Provide the (X, Y) coordinate of the cell's center where the given text is located.  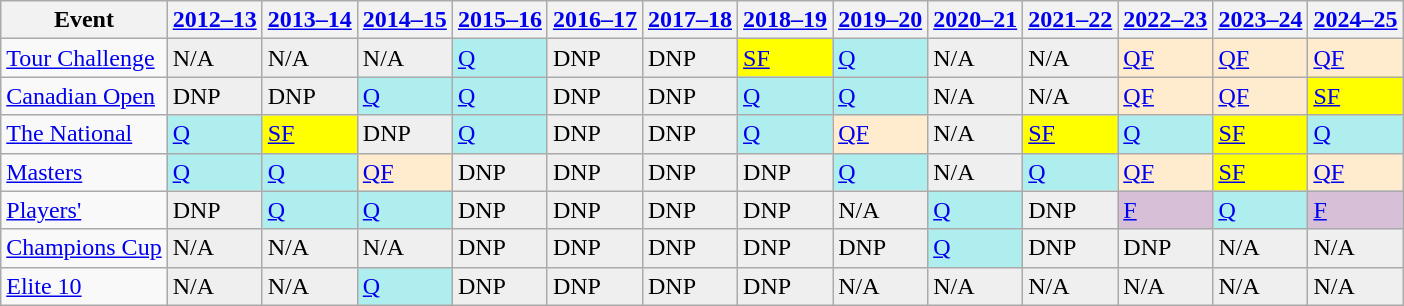
2016–17 (594, 20)
2015–16 (500, 20)
Champions Cup (84, 248)
2017–18 (690, 20)
2013–14 (310, 20)
Players' (84, 210)
The National (84, 134)
Elite 10 (84, 286)
2022–23 (1166, 20)
Masters (84, 172)
2019–20 (880, 20)
2014–15 (404, 20)
2018–19 (786, 20)
2024–25 (1356, 20)
2020–21 (976, 20)
2012–13 (214, 20)
2021–22 (1070, 20)
Tour Challenge (84, 58)
2023–24 (1260, 20)
Canadian Open (84, 96)
Event (84, 20)
